Output the (x, y) coordinate of the center of the cell containing the given text.  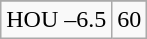
60 (130, 20)
HOU –6.5 (56, 20)
